Extract the (X, Y) coordinate from the center of the cell holding the provided text.  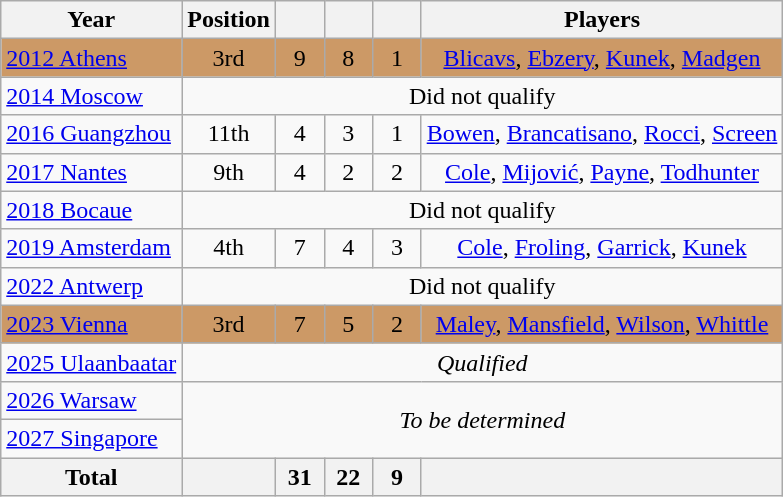
Bowen, Brancatisano, Rocci, Screen (602, 134)
2012 Athens (92, 58)
5 (348, 324)
31 (300, 477)
2022 Antwerp (92, 286)
2027 Singapore (92, 438)
22 (348, 477)
2025 Ulaanbaatar (92, 362)
Blicavs, Ebzery, Kunek, Madgen (602, 58)
Players (602, 20)
Cole, Froling, Garrick, Kunek (602, 248)
2017 Nantes (92, 172)
2018 Bocaue (92, 210)
2026 Warsaw (92, 400)
8 (348, 58)
4th (229, 248)
9th (229, 172)
To be determined (482, 419)
2014 Moscow (92, 96)
11th (229, 134)
2016 Guangzhou (92, 134)
Qualified (482, 362)
Position (229, 20)
2023 Vienna (92, 324)
Year (92, 20)
Maley, Mansfield, Wilson, Whittle (602, 324)
Total (92, 477)
Cole, Mijović, Payne, Todhunter (602, 172)
2019 Amsterdam (92, 248)
